Locate the cell with the specified text and output its [x, y] center coordinate. 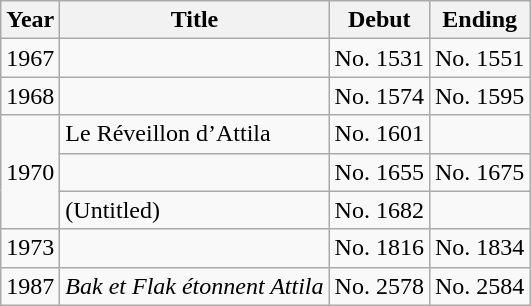
No. 1834 [479, 248]
Bak et Flak étonnent Attila [194, 286]
(Untitled) [194, 210]
1973 [30, 248]
No. 2578 [379, 286]
Le Réveillon d’Attila [194, 134]
No. 1601 [379, 134]
No. 1675 [479, 172]
Debut [379, 20]
Title [194, 20]
Ending [479, 20]
No. 1531 [379, 58]
1968 [30, 96]
No. 1595 [479, 96]
No. 1655 [379, 172]
Year [30, 20]
No. 1816 [379, 248]
1987 [30, 286]
No. 1574 [379, 96]
No. 1551 [479, 58]
No. 1682 [379, 210]
1970 [30, 172]
1967 [30, 58]
No. 2584 [479, 286]
